Capture the cell that displays the provided text and extract its (X, Y) central coordinate. 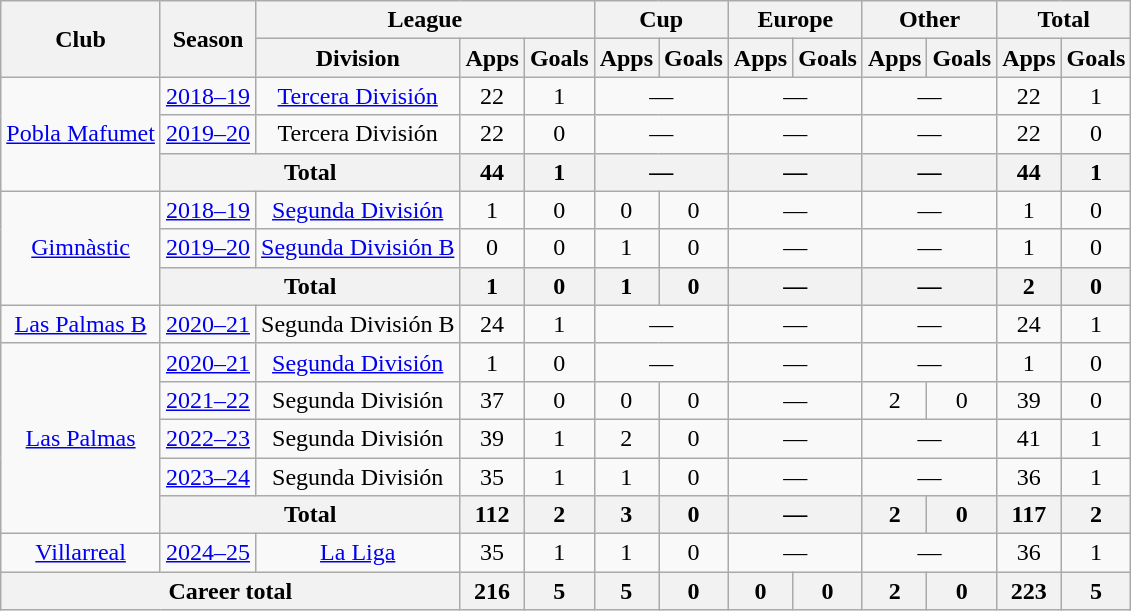
Europe (795, 20)
2022–23 (208, 438)
Gimnàstic (81, 248)
2021–22 (208, 400)
Las Palmas B (81, 324)
League (426, 20)
112 (492, 515)
Career total (230, 591)
223 (1029, 591)
117 (1029, 515)
37 (492, 400)
2023–24 (208, 477)
Villarreal (81, 553)
La Liga (358, 553)
216 (492, 591)
Cup (661, 20)
Other (929, 20)
41 (1029, 438)
Las Palmas (81, 438)
Pobla Mafumet (81, 134)
Club (81, 39)
Division (358, 58)
Season (208, 39)
2024–25 (208, 553)
3 (626, 515)
